Extract the [x, y] coordinate from the center of the cell holding the provided text.  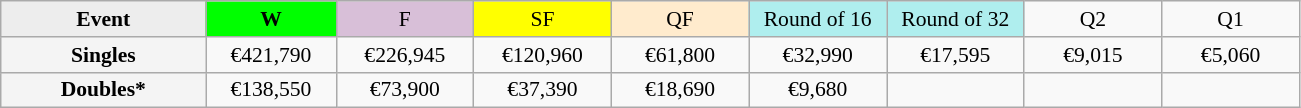
€17,595 [955, 55]
Q2 [1093, 19]
€73,900 [405, 90]
QF [680, 19]
€226,945 [405, 55]
€9,015 [1093, 55]
€120,960 [543, 55]
Round of 16 [818, 19]
Doubles* [104, 90]
Round of 32 [955, 19]
€37,390 [543, 90]
€32,990 [818, 55]
€138,550 [271, 90]
€9,680 [818, 90]
€5,060 [1231, 55]
€421,790 [271, 55]
Event [104, 19]
Singles [104, 55]
SF [543, 19]
Q1 [1231, 19]
€61,800 [680, 55]
W [271, 19]
€18,690 [680, 90]
F [405, 19]
